Return the (x, y) coordinate for the center point of the cell that contains the specified text.  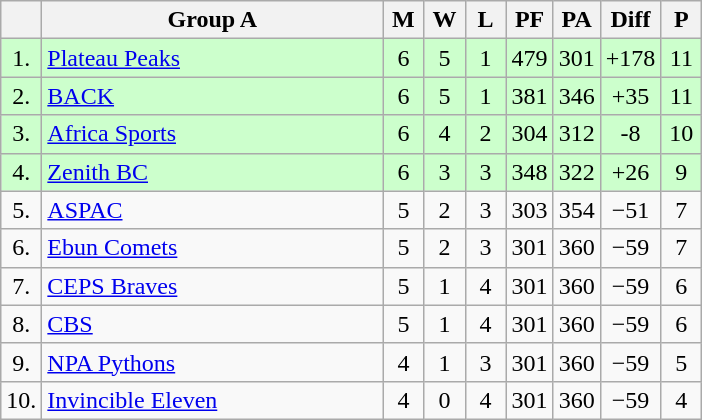
M (404, 20)
348 (530, 172)
354 (576, 210)
PA (576, 20)
W (444, 20)
9 (682, 172)
2. (22, 96)
6. (22, 248)
P (682, 20)
381 (530, 96)
9. (22, 362)
Group A (212, 20)
L (486, 20)
NPA Pythons (212, 362)
Diff (630, 20)
Plateau Peaks (212, 58)
Invincible Eleven (212, 400)
0 (444, 400)
+26 (630, 172)
+35 (630, 96)
-8 (630, 134)
312 (576, 134)
ASPAC (212, 210)
346 (576, 96)
3. (22, 134)
5. (22, 210)
Zenith BC (212, 172)
PF (530, 20)
303 (530, 210)
479 (530, 58)
CEPS Braves (212, 286)
10. (22, 400)
4. (22, 172)
1. (22, 58)
304 (530, 134)
−51 (630, 210)
8. (22, 324)
+178 (630, 58)
Africa Sports (212, 134)
322 (576, 172)
Ebun Comets (212, 248)
7. (22, 286)
CBS (212, 324)
10 (682, 134)
BACK (212, 96)
